Detect which cell encompasses the target text, then output its [X, Y] center coordinate. 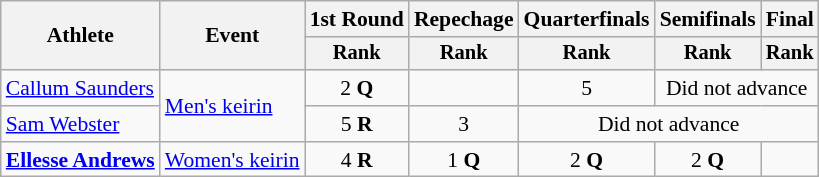
1st Round [357, 19]
Event [232, 36]
Men's keirin [232, 106]
Sam Webster [80, 124]
2 Q [357, 88]
Callum Saunders [80, 88]
5 R [357, 124]
3 [464, 124]
Athlete [80, 36]
Semifinals [708, 19]
Final [790, 19]
Quarterfinals [587, 19]
Repechage [464, 19]
5 [587, 88]
